Detect which cell encompasses the target text, then output its (x, y) center coordinate. 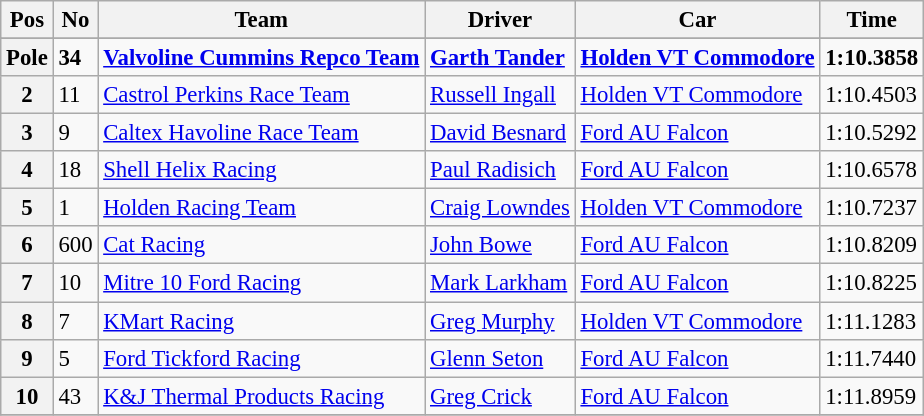
Paul Radisich (500, 170)
1:11.1283 (872, 321)
No (76, 20)
43 (76, 396)
1:10.3858 (872, 58)
11 (76, 95)
3 (27, 133)
6 (27, 245)
Caltex Havoline Race Team (262, 133)
2 (27, 95)
1:10.5292 (872, 133)
Greg Crick (500, 396)
Ford Tickford Racing (262, 358)
David Besnard (500, 133)
1:11.8959 (872, 396)
1:10.6578 (872, 170)
1:10.4503 (872, 95)
Car (698, 20)
Time (872, 20)
1:10.8209 (872, 245)
KMart Racing (262, 321)
Shell Helix Racing (262, 170)
Valvoline Cummins Repco Team (262, 58)
34 (76, 58)
1:10.8225 (872, 283)
Holden Racing Team (262, 208)
Pole (27, 58)
8 (27, 321)
1:10.7237 (872, 208)
Team (262, 20)
600 (76, 245)
Glenn Seton (500, 358)
1:11.7440 (872, 358)
Mark Larkham (500, 283)
Greg Murphy (500, 321)
1 (76, 208)
Garth Tander (500, 58)
Mitre 10 Ford Racing (262, 283)
Craig Lowndes (500, 208)
Russell Ingall (500, 95)
K&J Thermal Products Racing (262, 396)
Cat Racing (262, 245)
Pos (27, 20)
18 (76, 170)
Castrol Perkins Race Team (262, 95)
4 (27, 170)
John Bowe (500, 245)
Driver (500, 20)
